Detect which cell encompasses the target text, then output its (X, Y) center coordinate. 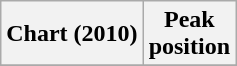
Chart (2010) (72, 34)
Peakposition (189, 34)
